Return [X, Y] of the center of cell containing provided text 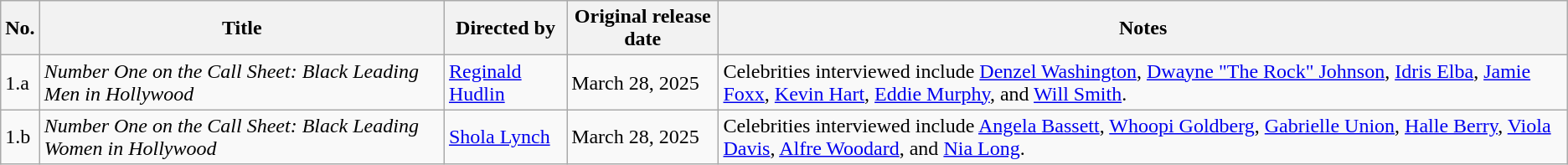
Original release date [643, 28]
1.a [20, 82]
Number One on the Call Sheet: Black Leading Women in Hollywood [241, 137]
Directed by [505, 28]
Number One on the Call Sheet: Black Leading Men in Hollywood [241, 82]
Reginald Hudlin [505, 82]
Celebrities interviewed include Angela Bassett, Whoopi Goldberg, Gabrielle Union, Halle Berry, Viola Davis, Alfre Woodard, and Nia Long. [1142, 137]
Shola Lynch [505, 137]
Notes [1142, 28]
Title [241, 28]
No. [20, 28]
Celebrities interviewed include Denzel Washington, Dwayne "The Rock" Johnson, Idris Elba, Jamie Foxx, Kevin Hart, Eddie Murphy, and Will Smith. [1142, 82]
1.b [20, 137]
